Identify which cell holds the provided text, then report its [x, y] central coordinate. 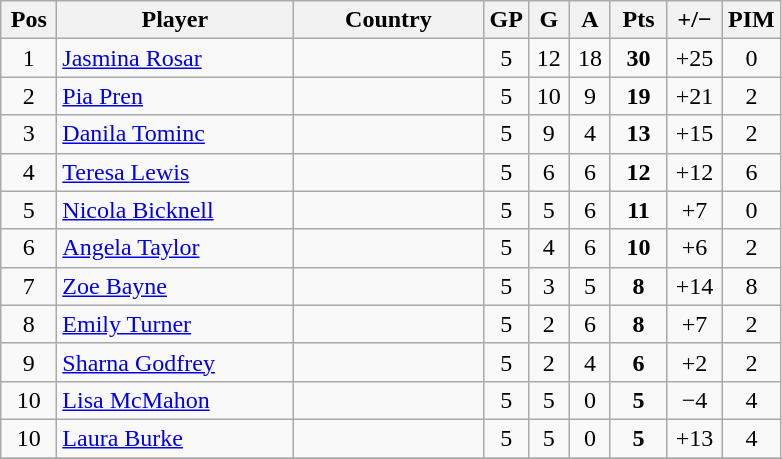
Danila Tominc [175, 134]
+/− [695, 20]
+14 [695, 286]
−4 [695, 400]
Nicola Bicknell [175, 210]
30 [638, 58]
Jasmina Rosar [175, 58]
PIM [752, 20]
+21 [695, 96]
18 [590, 58]
G [548, 20]
Sharna Godfrey [175, 362]
Pts [638, 20]
7 [29, 286]
Emily Turner [175, 324]
19 [638, 96]
Teresa Lewis [175, 172]
Country [388, 20]
Pia Pren [175, 96]
Lisa McMahon [175, 400]
13 [638, 134]
+15 [695, 134]
+12 [695, 172]
Laura Burke [175, 438]
Player [175, 20]
GP [506, 20]
11 [638, 210]
+2 [695, 362]
Pos [29, 20]
A [590, 20]
+6 [695, 248]
+13 [695, 438]
+25 [695, 58]
Zoe Bayne [175, 286]
1 [29, 58]
Angela Taylor [175, 248]
